Return the (X, Y) coordinate for the center point of the cell that contains the specified text.  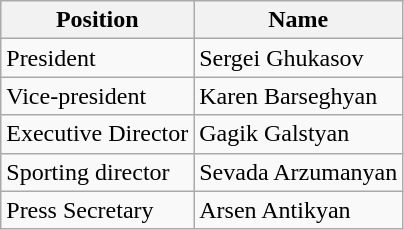
Sporting director (98, 172)
Gagik Galstyan (298, 134)
Arsen Antikyan (298, 210)
Name (298, 20)
Sergei Ghukasov (298, 58)
President (98, 58)
Executive Director (98, 134)
Press Secretary (98, 210)
Position (98, 20)
Karen Barseghyan (298, 96)
Vice-president (98, 96)
Sevada Arzumanyan (298, 172)
